Detect which cell encompasses the target text, then output its (X, Y) center coordinate. 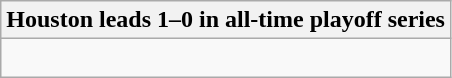
Houston leads 1–0 in all-time playoff series (226, 20)
